Output the (x, y) coordinate of the center of the cell containing the given text.  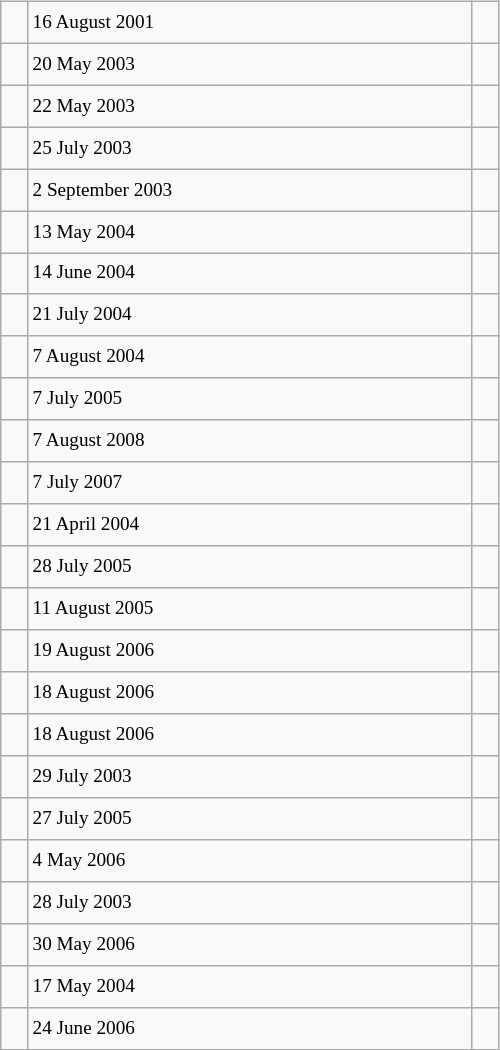
30 May 2006 (250, 944)
19 August 2006 (250, 651)
4 May 2006 (250, 861)
17 May 2004 (250, 986)
29 July 2003 (250, 777)
2 September 2003 (250, 190)
16 August 2001 (250, 22)
7 August 2008 (250, 441)
14 June 2004 (250, 274)
27 July 2005 (250, 819)
25 July 2003 (250, 148)
7 July 2005 (250, 399)
28 July 2005 (250, 567)
7 July 2007 (250, 483)
13 May 2004 (250, 232)
21 April 2004 (250, 525)
21 July 2004 (250, 315)
28 July 2003 (250, 902)
7 August 2004 (250, 357)
24 June 2006 (250, 1028)
11 August 2005 (250, 609)
20 May 2003 (250, 64)
22 May 2003 (250, 106)
